Search for the cell housing the specified text and yield its (x, y) center coordinate. 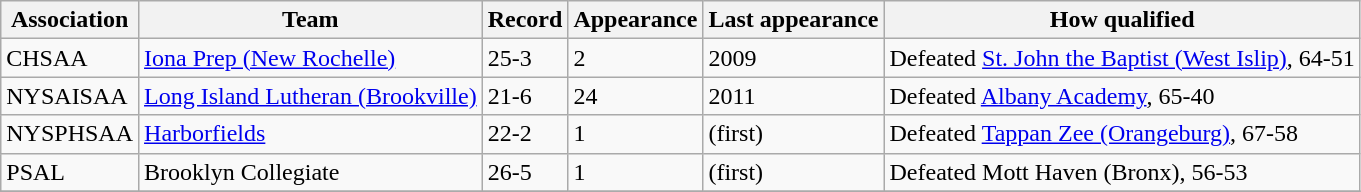
Appearance (636, 20)
How qualified (1122, 20)
Defeated Mott Haven (Bronx), 56-53 (1122, 172)
NYSAISAA (70, 96)
Harborfields (311, 134)
Association (70, 20)
22-2 (525, 134)
2 (636, 58)
Defeated Albany Academy, 65-40 (1122, 96)
Record (525, 20)
2009 (794, 58)
NYSPHSAA (70, 134)
21-6 (525, 96)
26-5 (525, 172)
Last appearance (794, 20)
CHSAA (70, 58)
Long Island Lutheran (Brookville) (311, 96)
PSAL (70, 172)
24 (636, 96)
Defeated Tappan Zee (Orangeburg), 67-58 (1122, 134)
25-3 (525, 58)
Iona Prep (New Rochelle) (311, 58)
Team (311, 20)
Brooklyn Collegiate (311, 172)
2011 (794, 96)
Defeated St. John the Baptist (West Islip), 64-51 (1122, 58)
